Pinpoint the cell where the given text exists, returning its (X, Y) midpoint coordinate. 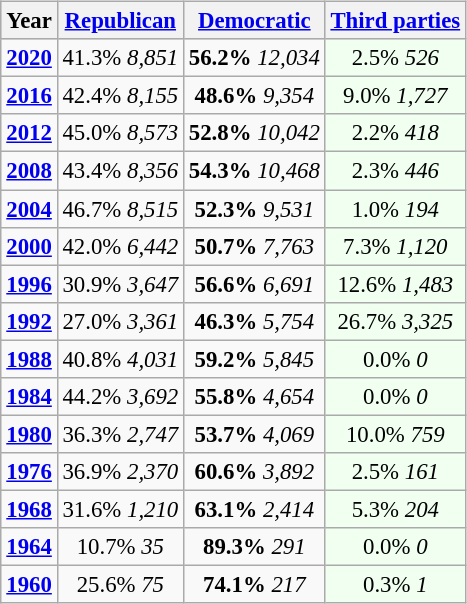
2.2% 418 (395, 133)
5.3% 204 (395, 509)
2.5% 526 (395, 58)
45.0% 8,573 (120, 133)
7.3% 1,120 (395, 246)
55.8% 4,654 (255, 396)
0.3% 1 (395, 584)
41.3% 8,851 (120, 58)
1.0% 194 (395, 209)
2020 (29, 58)
31.6% 1,210 (120, 509)
1976 (29, 472)
30.9% 3,647 (120, 284)
Year (29, 21)
74.1% 217 (255, 584)
9.0% 1,727 (395, 96)
89.3% 291 (255, 547)
10.7% 35 (120, 547)
1980 (29, 434)
2000 (29, 246)
1996 (29, 284)
46.7% 8,515 (120, 209)
46.3% 5,754 (255, 321)
60.6% 3,892 (255, 472)
44.2% 3,692 (120, 396)
36.3% 2,747 (120, 434)
2.3% 446 (395, 171)
1968 (29, 509)
1988 (29, 359)
27.0% 3,361 (120, 321)
53.7% 4,069 (255, 434)
42.4% 8,155 (120, 96)
54.3% 10,468 (255, 171)
Republican (120, 21)
1964 (29, 547)
Democratic (255, 21)
2016 (29, 96)
2.5% 161 (395, 472)
2008 (29, 171)
1992 (29, 321)
1984 (29, 396)
25.6% 75 (120, 584)
1960 (29, 584)
59.2% 5,845 (255, 359)
48.6% 9,354 (255, 96)
50.7% 7,763 (255, 246)
43.4% 8,356 (120, 171)
26.7% 3,325 (395, 321)
52.8% 10,042 (255, 133)
12.6% 1,483 (395, 284)
56.6% 6,691 (255, 284)
36.9% 2,370 (120, 472)
10.0% 759 (395, 434)
52.3% 9,531 (255, 209)
40.8% 4,031 (120, 359)
2012 (29, 133)
56.2% 12,034 (255, 58)
2004 (29, 209)
Third parties (395, 21)
42.0% 6,442 (120, 246)
63.1% 2,414 (255, 509)
